Determine the (X, Y) coordinate at the center of the cell enclosing the given text.  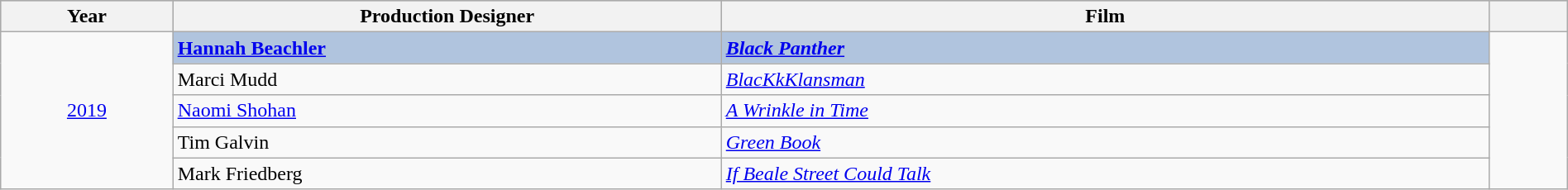
Hannah Beachler (447, 48)
Naomi Shohan (447, 111)
Production Designer (447, 17)
Black Panther (1105, 48)
If Beale Street Could Talk (1105, 173)
Marci Mudd (447, 79)
A Wrinkle in Time (1105, 111)
Mark Friedberg (447, 173)
Tim Galvin (447, 142)
BlacKkKlansman (1105, 79)
Green Book (1105, 142)
Year (87, 17)
Film (1105, 17)
2019 (87, 111)
